Provide the (x, y) coordinate of the cell's center where the given text is located.  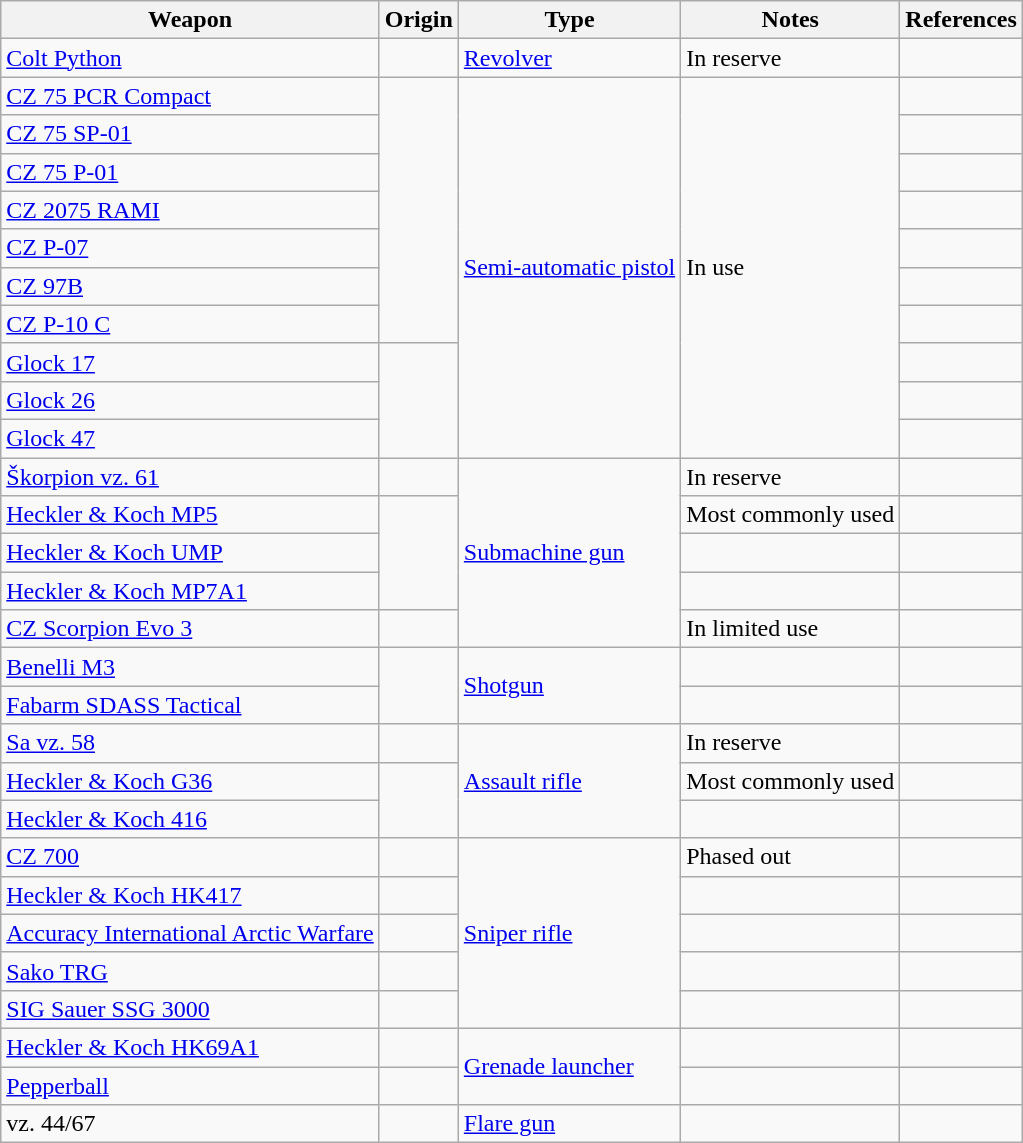
Sniper rifle (569, 933)
Heckler & Koch HK417 (190, 895)
In limited use (790, 629)
Revolver (569, 58)
Type (569, 20)
Fabarm SDASS Tactical (190, 705)
Škorpion vz. 61 (190, 477)
Heckler & Koch 416 (190, 819)
Heckler & Koch G36 (190, 781)
Assault rifle (569, 781)
CZ 2075 RAMI (190, 210)
Heckler & Koch HK69A1 (190, 1047)
Pepperball (190, 1085)
Phased out (790, 857)
CZ 97B (190, 286)
Shotgun (569, 686)
Glock 17 (190, 362)
Sa vz. 58 (190, 743)
Semi-automatic pistol (569, 268)
Notes (790, 20)
Origin (418, 20)
Weapon (190, 20)
Submachine gun (569, 553)
Flare gun (569, 1124)
Colt Python (190, 58)
Heckler & Koch MP5 (190, 515)
vz. 44/67 (190, 1124)
Glock 26 (190, 400)
Grenade launcher (569, 1066)
CZ 75 SP-01 (190, 134)
Heckler & Koch UMP (190, 553)
Benelli M3 (190, 667)
CZ 75 P-01 (190, 172)
Sako TRG (190, 971)
Heckler & Koch MP7A1 (190, 591)
SIG Sauer SSG 3000 (190, 1009)
CZ 700 (190, 857)
CZ 75 PCR Compact (190, 96)
CZ P-10 C (190, 324)
Accuracy International Arctic Warfare (190, 933)
References (962, 20)
In use (790, 268)
CZ P-07 (190, 248)
Glock 47 (190, 438)
CZ Scorpion Evo 3 (190, 629)
